Pinpoint the cell where the given text exists, returning its (X, Y) midpoint coordinate. 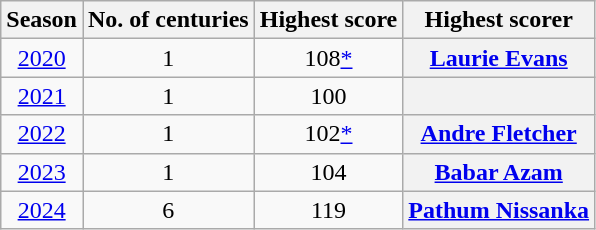
Pathum Nissanka (499, 210)
2021 (42, 96)
Laurie Evans (499, 58)
2022 (42, 134)
2024 (42, 210)
2020 (42, 58)
102* (328, 134)
No. of centuries (168, 20)
2023 (42, 172)
Babar Azam (499, 172)
Highest scorer (499, 20)
100 (328, 96)
Andre Fletcher (499, 134)
Highest score (328, 20)
108* (328, 58)
104 (328, 172)
119 (328, 210)
6 (168, 210)
Season (42, 20)
